Output the [x, y] coordinate of the center of the cell containing the given text.  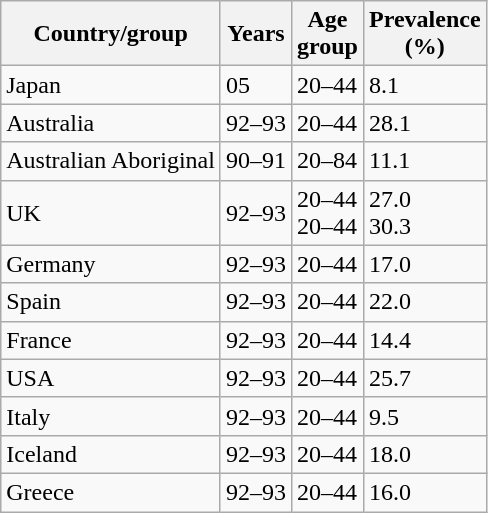
14.4 [424, 340]
France [111, 340]
Country/group [111, 34]
20–4420–44 [328, 212]
16.0 [424, 492]
22.0 [424, 302]
UK [111, 212]
8.1 [424, 85]
Years [256, 34]
Iceland [111, 454]
20–84 [328, 161]
Japan [111, 85]
Agegroup [328, 34]
28.1 [424, 123]
Australian Aboriginal [111, 161]
18.0 [424, 454]
Germany [111, 264]
Italy [111, 416]
USA [111, 378]
17.0 [424, 264]
Australia [111, 123]
9.5 [424, 416]
11.1 [424, 161]
Prevalence(%) [424, 34]
90–91 [256, 161]
Spain [111, 302]
25.7 [424, 378]
Greece [111, 492]
27.030.3 [424, 212]
05 [256, 85]
